Identify which cell holds the provided text, then report its [x, y] central coordinate. 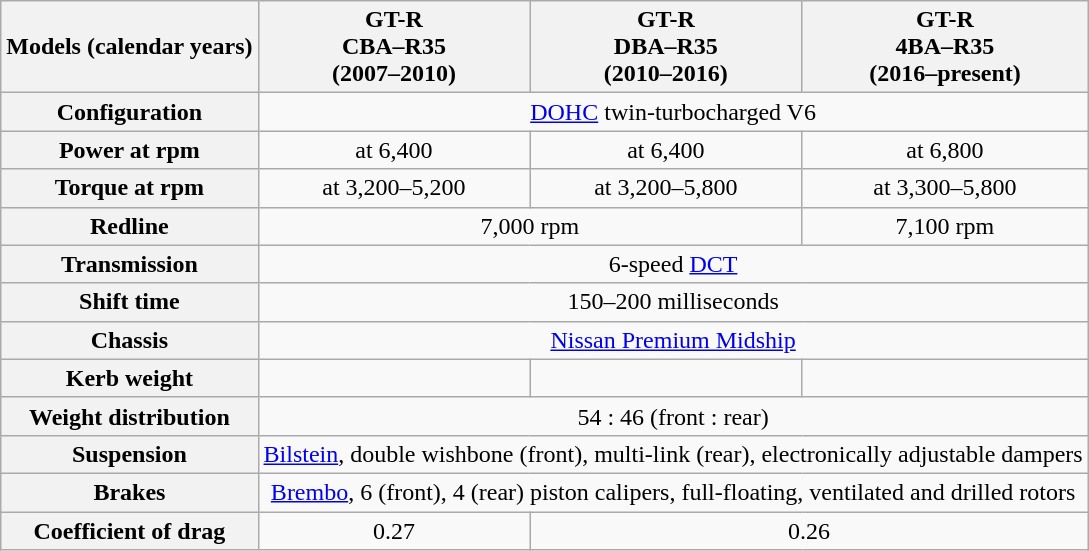
Bilstein, double wishbone (front), multi-link (rear), electronically adjustable dampers [673, 454]
7,000 rpm [530, 226]
0.27 [394, 531]
Power at rpm [130, 150]
Models (calendar years) [130, 47]
54 : 46 (front : rear) [673, 416]
at 3,200–5,800 [666, 188]
Suspension [130, 454]
Torque at rpm [130, 188]
GT-R4BA–R35(2016–present) [945, 47]
GT-RDBA–R35(2010–2016) [666, 47]
at 6,800 [945, 150]
Kerb weight [130, 378]
Configuration [130, 112]
Weight distribution [130, 416]
Brakes [130, 492]
at 3,300–5,800 [945, 188]
Chassis [130, 340]
GT-RCBA–R35(2007–2010) [394, 47]
Redline [130, 226]
Transmission [130, 264]
DOHC twin-turbocharged V6 [673, 112]
150–200 milliseconds [673, 302]
Shift time [130, 302]
Nissan Premium Midship [673, 340]
Brembo, 6 (front), 4 (rear) piston calipers, full-floating, ventilated and drilled rotors [673, 492]
at 3,200–5,200 [394, 188]
0.26 [809, 531]
7,100 rpm [945, 226]
Coefficient of drag [130, 531]
6-speed DCT [673, 264]
